Find where the given text appears and provide that cell's center as [X, Y] coordinate. 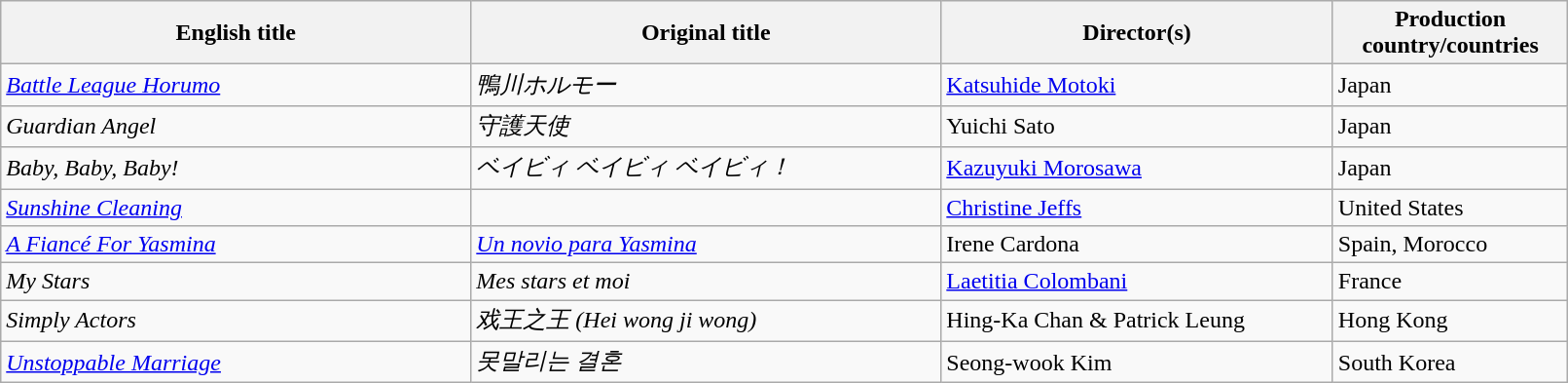
Hing-Ka Chan & Patrick Leung [1137, 322]
ベイビィ ベイビィ ベイビィ！ [707, 168]
Mes stars et moi [707, 282]
못말리는 결혼 [707, 363]
English title [236, 33]
Seong-wook Kim [1137, 363]
鴨川ホルモー [707, 86]
Sunshine Cleaning [236, 208]
Guardian Angel [236, 127]
A Fiancé For Yasmina [236, 245]
Un novio para Yasmina [707, 245]
France [1450, 282]
My Stars [236, 282]
Director(s) [1137, 33]
Hong Kong [1450, 322]
戏王之王 (Hei wong ji wong) [707, 322]
Yuichi Sato [1137, 127]
Battle League Horumo [236, 86]
守護天使 [707, 127]
Production country/countries [1450, 33]
South Korea [1450, 363]
Unstoppable Marriage [236, 363]
Original title [707, 33]
Spain, Morocco [1450, 245]
Irene Cardona [1137, 245]
Katsuhide Motoki [1137, 86]
Baby, Baby, Baby! [236, 168]
United States [1450, 208]
Simply Actors [236, 322]
Christine Jeffs [1137, 208]
Laetitia Colombani [1137, 282]
Kazuyuki Morosawa [1137, 168]
